Provide the (x, y) coordinate of the cell's center where the given text is located.  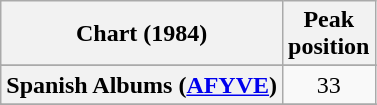
33 (329, 85)
Spanish Albums (AFYVE) (142, 85)
Chart (1984) (142, 34)
Peakposition (329, 34)
